Find where the given text appears and provide that cell's center as [X, Y] coordinate. 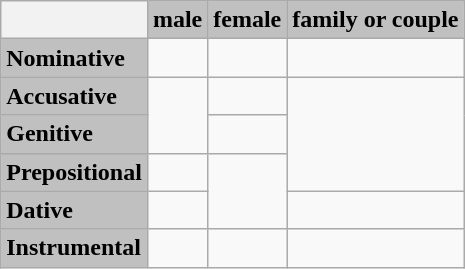
Nominative [74, 58]
female [248, 20]
male [177, 20]
Instrumental [74, 248]
Prepositional [74, 172]
Dative [74, 210]
Genitive [74, 134]
Accusative [74, 96]
family or couple [376, 20]
